From the cell containing the given text, extract its center point as (x, y) coordinate. 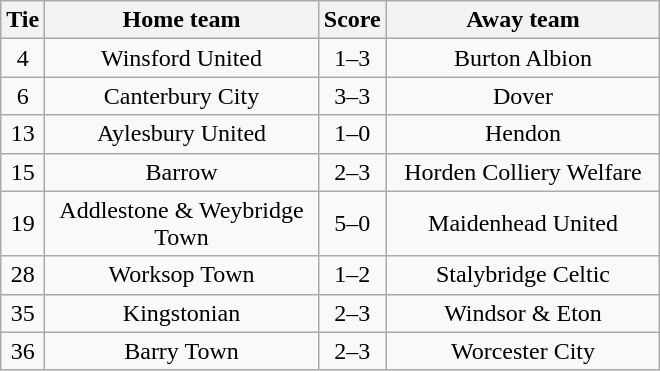
Home team (182, 20)
13 (23, 134)
1–2 (352, 275)
Addlestone & Weybridge Town (182, 224)
Barry Town (182, 351)
1–0 (352, 134)
Tie (23, 20)
5–0 (352, 224)
Horden Colliery Welfare (523, 172)
Kingstonian (182, 313)
15 (23, 172)
Canterbury City (182, 96)
Winsford United (182, 58)
Worcester City (523, 351)
6 (23, 96)
Barrow (182, 172)
4 (23, 58)
Worksop Town (182, 275)
28 (23, 275)
19 (23, 224)
35 (23, 313)
Maidenhead United (523, 224)
Score (352, 20)
Hendon (523, 134)
Stalybridge Celtic (523, 275)
3–3 (352, 96)
36 (23, 351)
1–3 (352, 58)
Away team (523, 20)
Aylesbury United (182, 134)
Windsor & Eton (523, 313)
Burton Albion (523, 58)
Dover (523, 96)
